Detect which cell encompasses the target text, then output its (X, Y) center coordinate. 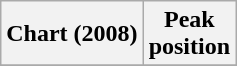
Peakposition (189, 34)
Chart (2008) (72, 34)
